Locate the cell with the specified text and output its [x, y] center coordinate. 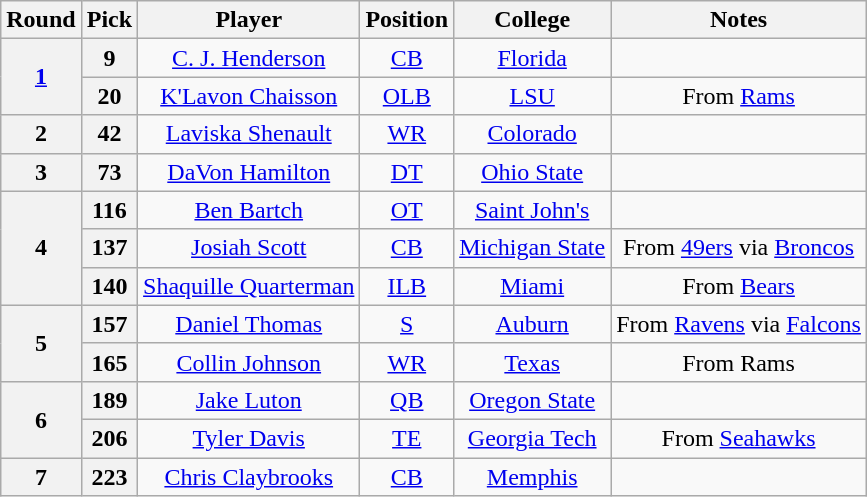
7 [41, 477]
K'Lavon Chaisson [249, 96]
Miami [532, 286]
Ben Bartch [249, 210]
From Ravens via Falcons [739, 324]
5 [41, 343]
Memphis [532, 477]
From Seahawks [739, 438]
DaVon Hamilton [249, 172]
206 [109, 438]
Position [407, 20]
DT [407, 172]
3 [41, 172]
116 [109, 210]
Player [249, 20]
TE [407, 438]
140 [109, 286]
Josiah Scott [249, 248]
2 [41, 134]
20 [109, 96]
Notes [739, 20]
Auburn [532, 324]
73 [109, 172]
Oregon State [532, 400]
Jake Luton [249, 400]
223 [109, 477]
Round [41, 20]
College [532, 20]
157 [109, 324]
9 [109, 58]
Tyler Davis [249, 438]
Florida [532, 58]
189 [109, 400]
From Bears [739, 286]
QB [407, 400]
Pick [109, 20]
137 [109, 248]
OT [407, 210]
OLB [407, 96]
Collin Johnson [249, 362]
C. J. Henderson [249, 58]
LSU [532, 96]
Laviska Shenault [249, 134]
165 [109, 362]
Colorado [532, 134]
Ohio State [532, 172]
ILB [407, 286]
Chris Claybrooks [249, 477]
4 [41, 248]
Texas [532, 362]
Michigan State [532, 248]
1 [41, 77]
Daniel Thomas [249, 324]
Georgia Tech [532, 438]
Shaquille Quarterman [249, 286]
42 [109, 134]
Saint John's [532, 210]
6 [41, 419]
S [407, 324]
From 49ers via Broncos [739, 248]
